Return (x, y) of the center of cell containing provided text 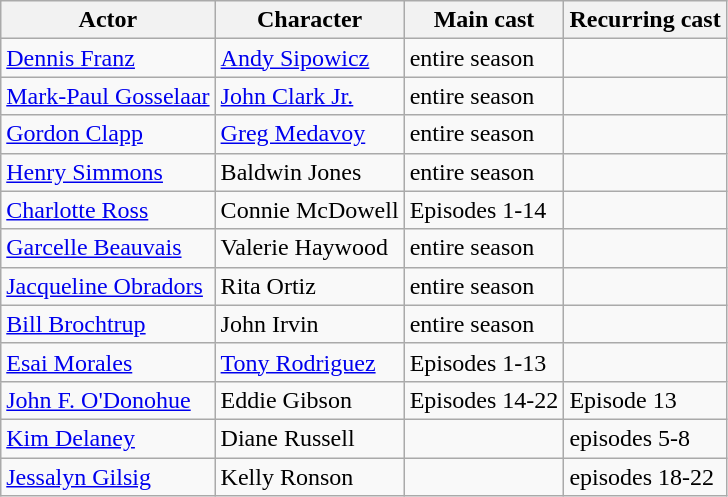
John Irvin (310, 324)
Rita Ortiz (310, 286)
Episodes 1-14 (484, 210)
Jessalyn Gilsig (108, 477)
Main cast (484, 20)
Episode 13 (645, 400)
Recurring cast (645, 20)
Andy Sipowicz (310, 58)
Jacqueline Obradors (108, 286)
Valerie Haywood (310, 248)
Mark-Paul Gosselaar (108, 96)
Kelly Ronson (310, 477)
Dennis Franz (108, 58)
Garcelle Beauvais (108, 248)
Charlotte Ross (108, 210)
Gordon Clapp (108, 134)
Episodes 1-13 (484, 362)
Actor (108, 20)
Henry Simmons (108, 172)
Greg Medavoy (310, 134)
John F. O'Donohue (108, 400)
episodes 5-8 (645, 438)
Character (310, 20)
John Clark Jr. (310, 96)
episodes 18-22 (645, 477)
Connie McDowell (310, 210)
Kim Delaney (108, 438)
Episodes 14-22 (484, 400)
Tony Rodriguez (310, 362)
Diane Russell (310, 438)
Bill Brochtrup (108, 324)
Baldwin Jones (310, 172)
Esai Morales (108, 362)
Eddie Gibson (310, 400)
